Return the [x, y] coordinate for the center point of the cell that contains the specified text.  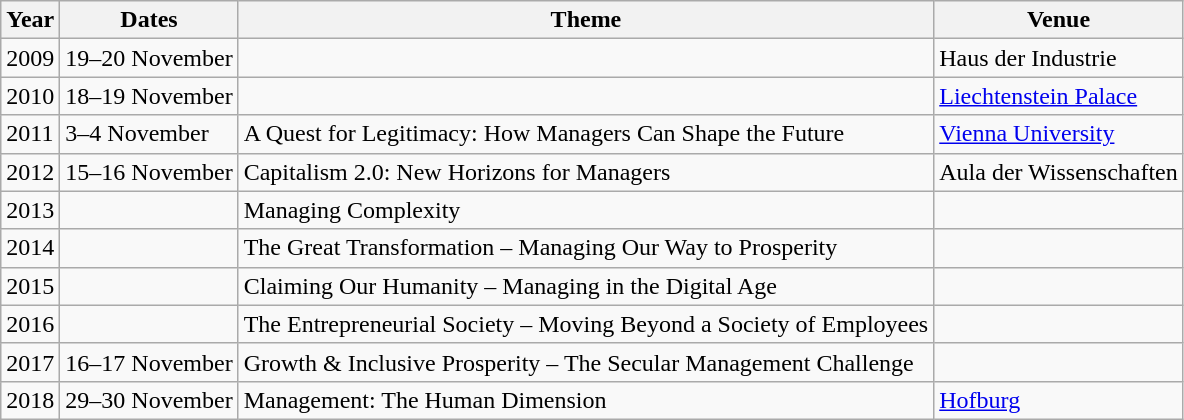
A Quest for Legitimacy: How Managers Can Shape the Future [586, 134]
The Great Transformation – Managing Our Way to Prosperity [586, 248]
Year [30, 20]
Management: The Human Dimension [586, 400]
2010 [30, 96]
19–20 November [149, 58]
Capitalism 2.0: New Horizons for Managers [586, 172]
2015 [30, 286]
Vienna University [1059, 134]
Theme [586, 20]
2018 [30, 400]
2016 [30, 324]
15–16 November [149, 172]
29–30 November [149, 400]
2012 [30, 172]
Dates [149, 20]
Claiming Our Humanity – Managing in the Digital Age [586, 286]
3–4 November [149, 134]
Hofburg [1059, 400]
Haus der Industrie [1059, 58]
Growth & Inclusive Prosperity – The Secular Management Challenge [586, 362]
2017 [30, 362]
Aula der Wissenschaften [1059, 172]
The Entrepreneurial Society – Moving Beyond a Society of Employees [586, 324]
2014 [30, 248]
2009 [30, 58]
Venue [1059, 20]
2013 [30, 210]
16–17 November [149, 362]
2011 [30, 134]
Managing Complexity [586, 210]
Liechtenstein Palace [1059, 96]
18–19 November [149, 96]
